Capture the cell that displays the provided text and extract its [x, y] central coordinate. 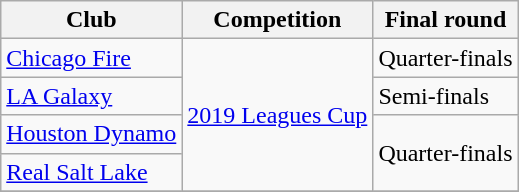
LA Galaxy [92, 96]
Semi-finals [446, 96]
Competition [278, 20]
Chicago Fire [92, 58]
Real Salt Lake [92, 172]
2019 Leagues Cup [278, 115]
Houston Dynamo [92, 134]
Final round [446, 20]
Club [92, 20]
